Search for the cell housing the specified text and yield its [X, Y] center coordinate. 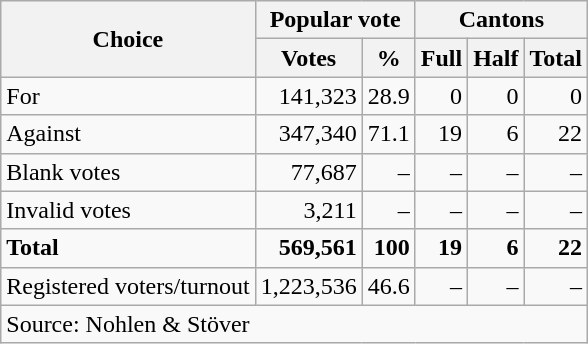
Invalid votes [128, 210]
28.9 [388, 96]
347,340 [308, 134]
77,687 [308, 172]
Half [496, 58]
100 [388, 248]
Votes [308, 58]
Full [441, 58]
For [128, 96]
569,561 [308, 248]
Against [128, 134]
1,223,536 [308, 286]
Popular vote [335, 20]
% [388, 58]
Source: Nohlen & Stöver [294, 324]
141,323 [308, 96]
Cantons [501, 20]
3,211 [308, 210]
Blank votes [128, 172]
71.1 [388, 134]
Registered voters/turnout [128, 286]
46.6 [388, 286]
Choice [128, 39]
